Pinpoint the cell where the given text exists, returning its [x, y] midpoint coordinate. 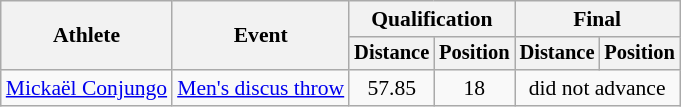
Athlete [86, 36]
18 [474, 88]
Final [598, 19]
Event [260, 36]
Men's discus throw [260, 88]
Qualification [432, 19]
Mickaël Conjungo [86, 88]
57.85 [392, 88]
did not advance [598, 88]
